Locate the cell with the specified text and output its (X, Y) center coordinate. 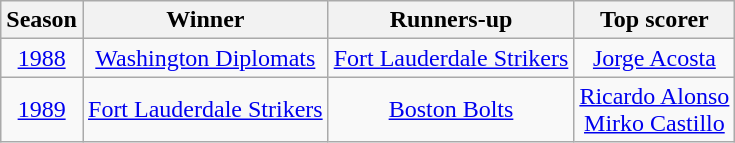
Runners-up (451, 20)
Boston Bolts (451, 110)
1988 (42, 58)
Winner (205, 20)
Season (42, 20)
1989 (42, 110)
Top scorer (654, 20)
Jorge Acosta (654, 58)
Ricardo AlonsoMirko Castillo (654, 110)
Washington Diplomats (205, 58)
